Find where the given text appears and provide that cell's center as (X, Y) coordinate. 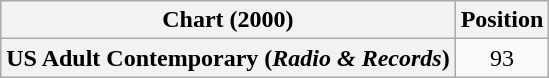
93 (502, 58)
Position (502, 20)
US Adult Contemporary (Radio & Records) (228, 58)
Chart (2000) (228, 20)
